Locate the cell with the specified text and output its (x, y) center coordinate. 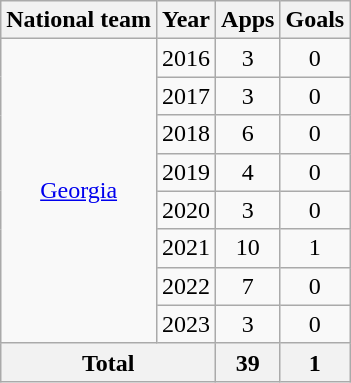
2022 (186, 286)
2020 (186, 210)
National team (79, 20)
Goals (315, 20)
2019 (186, 172)
2018 (186, 134)
2023 (186, 324)
7 (248, 286)
10 (248, 248)
Year (186, 20)
Apps (248, 20)
Georgia (79, 191)
2016 (186, 58)
Total (108, 362)
6 (248, 134)
2021 (186, 248)
4 (248, 172)
39 (248, 362)
2017 (186, 96)
